Capture the cell that displays the provided text and extract its [X, Y] central coordinate. 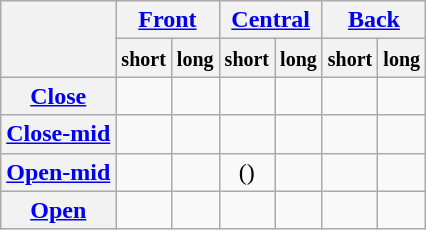
() [247, 172]
Central [270, 20]
Close-mid [58, 134]
Close [58, 96]
Front [168, 20]
Open-mid [58, 172]
Open [58, 210]
Back [374, 20]
